Search for the cell housing the specified text and yield its [x, y] center coordinate. 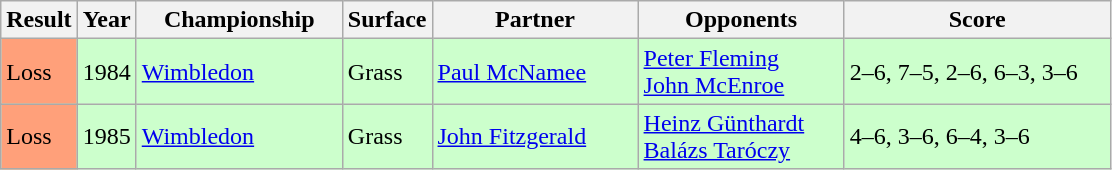
1985 [106, 136]
Opponents [741, 20]
Score [977, 20]
Paul McNamee [535, 72]
Peter Fleming John McEnroe [741, 72]
Year [106, 20]
John Fitzgerald [535, 136]
Heinz Günthardt Balázs Taróczy [741, 136]
1984 [106, 72]
2–6, 7–5, 2–6, 6–3, 3–6 [977, 72]
Surface [387, 20]
4–6, 3–6, 6–4, 3–6 [977, 136]
Result [39, 20]
Championship [239, 20]
Partner [535, 20]
